Capture the cell that displays the provided text and extract its [X, Y] central coordinate. 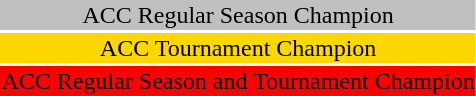
ACC Tournament Champion [238, 48]
ACC Regular Season and Tournament Champion [238, 81]
ACC Regular Season Champion [238, 15]
